Capture the cell that displays the provided text and extract its (X, Y) central coordinate. 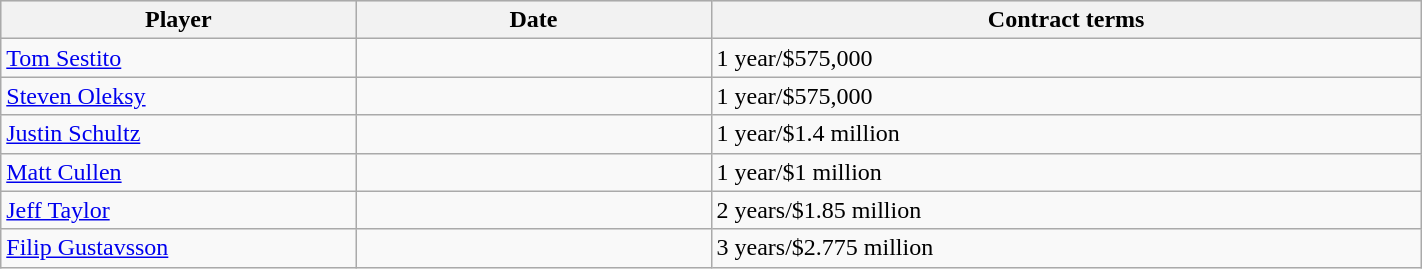
Tom Sestito (178, 58)
Contract terms (1066, 20)
Filip Gustavsson (178, 248)
Jeff Taylor (178, 210)
2 years/$1.85 million (1066, 210)
Matt Cullen (178, 172)
Justin Schultz (178, 134)
3 years/$2.775 million (1066, 248)
Steven Oleksy (178, 96)
Player (178, 20)
Date (534, 20)
1 year/$1.4 million (1066, 134)
1 year/$1 million (1066, 172)
